Find where the given text appears and provide that cell's center as (X, Y) coordinate. 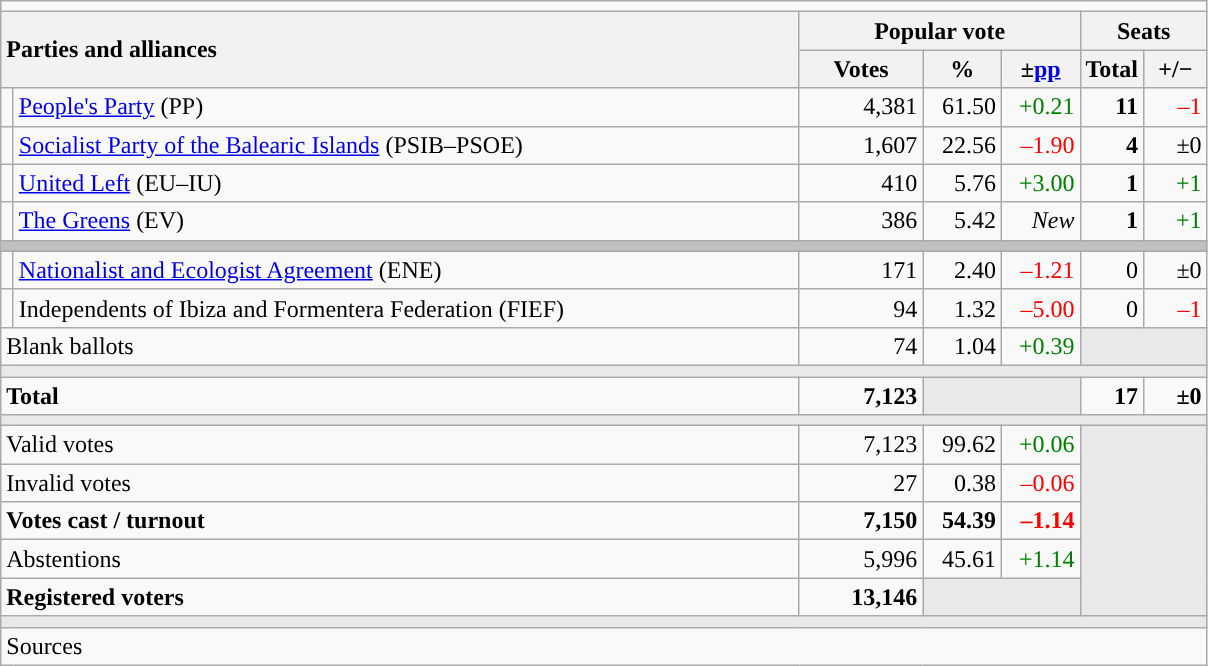
Valid votes (400, 445)
Independents of Ibiza and Formentera Federation (FIEF) (406, 308)
United Left (EU–IU) (406, 183)
54.39 (962, 521)
Popular vote (940, 31)
–5.00 (1040, 308)
Socialist Party of the Balearic Islands (PSIB–PSOE) (406, 145)
17 (1112, 395)
99.62 (962, 445)
Registered voters (400, 597)
11 (1112, 107)
5.42 (962, 221)
13,146 (861, 597)
The Greens (EV) (406, 221)
Abstentions (400, 559)
386 (861, 221)
Blank ballots (400, 346)
1.04 (962, 346)
27 (861, 483)
7,150 (861, 521)
94 (861, 308)
45.61 (962, 559)
410 (861, 183)
2.40 (962, 270)
171 (861, 270)
–1.14 (1040, 521)
Seats (1144, 31)
Invalid votes (400, 483)
61.50 (962, 107)
New (1040, 221)
–1.21 (1040, 270)
+/− (1176, 69)
4 (1112, 145)
±pp (1040, 69)
+0.39 (1040, 346)
Parties and alliances (400, 50)
5,996 (861, 559)
+3.00 (1040, 183)
74 (861, 346)
Nationalist and Ecologist Agreement (ENE) (406, 270)
4,381 (861, 107)
5.76 (962, 183)
Sources (604, 646)
1.32 (962, 308)
People's Party (PP) (406, 107)
–1.90 (1040, 145)
+1.14 (1040, 559)
Votes (861, 69)
–0.06 (1040, 483)
22.56 (962, 145)
+0.06 (1040, 445)
Votes cast / turnout (400, 521)
1,607 (861, 145)
0.38 (962, 483)
+0.21 (1040, 107)
% (962, 69)
